Capture the cell that displays the provided text and extract its (x, y) central coordinate. 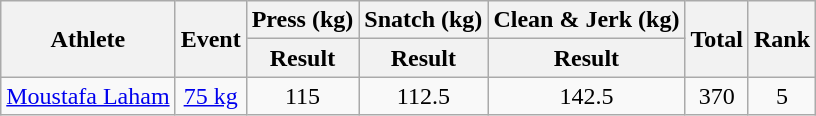
370 (717, 96)
115 (302, 96)
Event (210, 39)
142.5 (586, 96)
Snatch (kg) (424, 20)
Clean & Jerk (kg) (586, 20)
Rank (782, 39)
112.5 (424, 96)
Total (717, 39)
Press (kg) (302, 20)
Athlete (88, 39)
5 (782, 96)
75 kg (210, 96)
Moustafa Laham (88, 96)
